Output the [X, Y] coordinate of the center of the cell containing the given text.  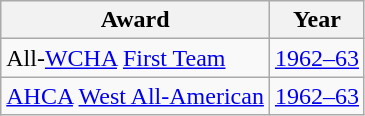
AHCA West All-American [136, 96]
Year [316, 20]
All-WCHA First Team [136, 58]
Award [136, 20]
